Search for the cell housing the specified text and yield its [x, y] center coordinate. 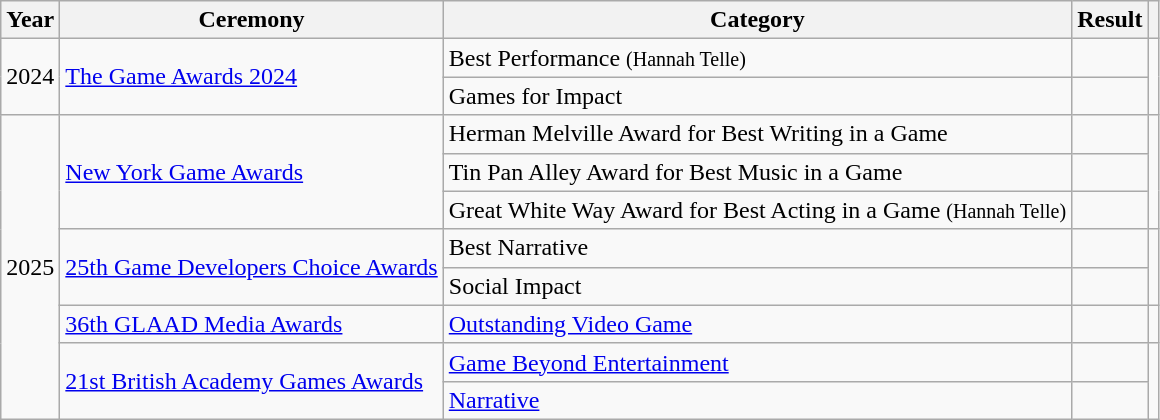
36th GLAAD Media Awards [252, 324]
2024 [30, 77]
Herman Melville Award for Best Writing in a Game [757, 134]
New York Game Awards [252, 172]
Games for Impact [757, 96]
Great White Way Award for Best Acting in a Game (Hannah Telle) [757, 210]
Best Narrative [757, 248]
25th Game Developers Choice Awards [252, 267]
Outstanding Video Game [757, 324]
The Game Awards 2024 [252, 77]
Best Performance (Hannah Telle) [757, 58]
Category [757, 20]
Game Beyond Entertainment [757, 362]
Ceremony [252, 20]
Result [1110, 20]
2025 [30, 267]
Year [30, 20]
21st British Academy Games Awards [252, 381]
Social Impact [757, 286]
Narrative [757, 400]
Tin Pan Alley Award for Best Music in a Game [757, 172]
